Find where the given text appears and provide that cell's center as [x, y] coordinate. 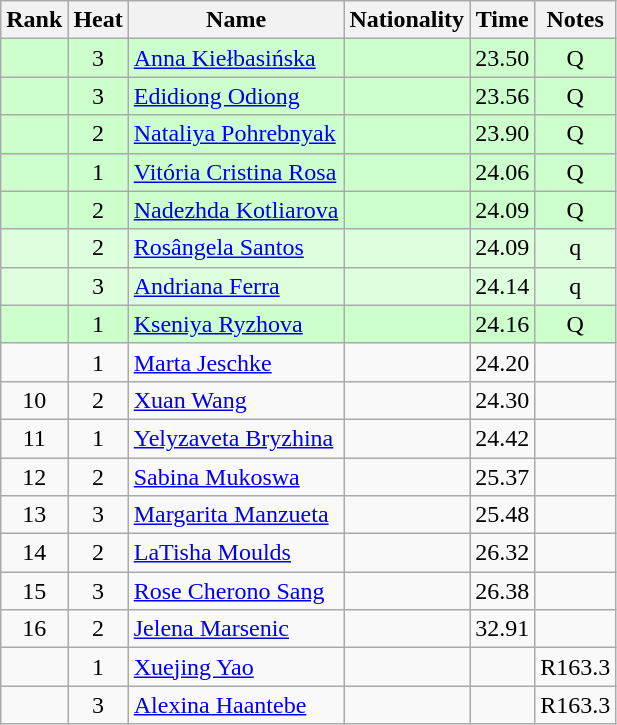
Edidiong Odiong [236, 96]
32.91 [502, 629]
24.14 [502, 286]
Heat [98, 20]
Vitória Cristina Rosa [236, 172]
26.38 [502, 591]
Andriana Ferra [236, 286]
Nadezhda Kotliarova [236, 210]
23.90 [502, 134]
Xuejing Yao [236, 667]
24.30 [502, 400]
14 [34, 553]
Nationality [407, 20]
Notes [576, 20]
23.56 [502, 96]
24.42 [502, 438]
25.37 [502, 477]
Name [236, 20]
Alexina Haantebe [236, 705]
16 [34, 629]
10 [34, 400]
Nataliya Pohrebnyak [236, 134]
Yelyzaveta Bryzhina [236, 438]
Anna Kiełbasińska [236, 58]
24.16 [502, 324]
Rose Cherono Sang [236, 591]
LaTisha Moulds [236, 553]
Time [502, 20]
Sabina Mukoswa [236, 477]
11 [34, 438]
12 [34, 477]
24.20 [502, 362]
Kseniya Ryzhova [236, 324]
Jelena Marsenic [236, 629]
13 [34, 515]
23.50 [502, 58]
Margarita Manzueta [236, 515]
15 [34, 591]
Xuan Wang [236, 400]
26.32 [502, 553]
Rosângela Santos [236, 248]
Rank [34, 20]
Marta Jeschke [236, 362]
24.06 [502, 172]
25.48 [502, 515]
